Provide the (X, Y) coordinate of the cell's center where the given text is located.  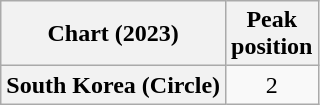
South Korea (Circle) (114, 85)
2 (272, 85)
Chart (2023) (114, 34)
Peakposition (272, 34)
